From the cell containing the given text, extract its center point as (x, y) coordinate. 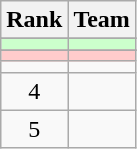
Rank (34, 20)
4 (34, 91)
5 (34, 129)
Team (102, 20)
